Scan for the cell matching the given text and deliver its (x, y) coordinate at center. 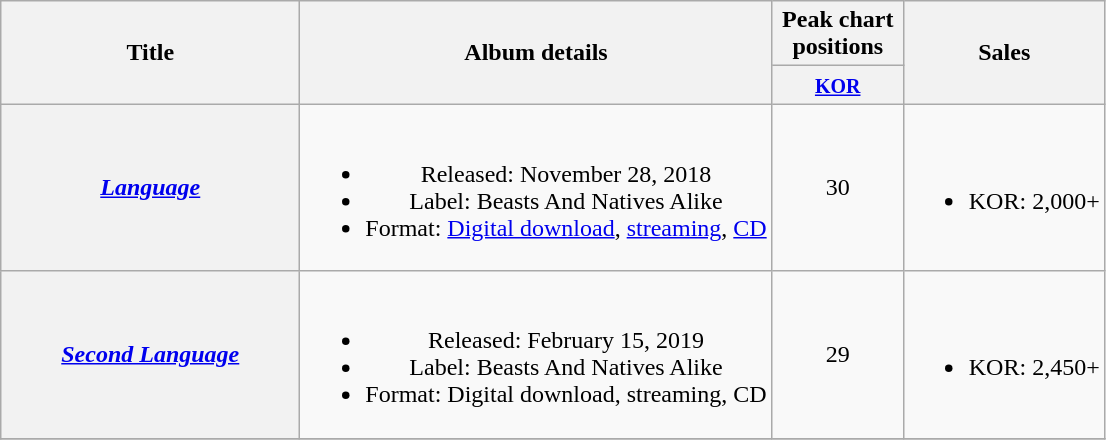
Album details (536, 52)
30 (838, 188)
Sales (1004, 52)
KOR (838, 85)
KOR: 2,450+ (1004, 354)
KOR: 2,000+ (1004, 188)
29 (838, 354)
Released: November 28, 2018Label: Beasts And Natives AlikeFormat: Digital download, streaming, CD (536, 188)
Second Language (150, 354)
Released: February 15, 2019Label: Beasts And Natives AlikeFormat: Digital download, streaming, CD (536, 354)
Title (150, 52)
Language (150, 188)
Peak chart positions (838, 34)
